For the text-containing cell, return its midpoint in [x, y] coordinate format. 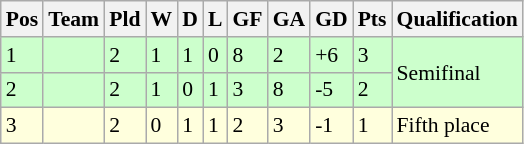
-5 [332, 90]
D [190, 19]
Pts [372, 19]
Semifinal [458, 72]
L [216, 19]
Pos [22, 19]
Fifth place [458, 126]
+6 [332, 55]
W [162, 19]
GA [290, 19]
GF [247, 19]
Pld [124, 19]
GD [332, 19]
Qualification [458, 19]
Team [74, 19]
-1 [332, 126]
